Capture the cell that displays the provided text and extract its (x, y) central coordinate. 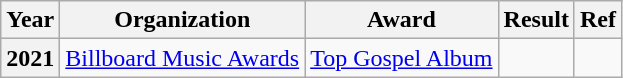
Result (536, 20)
2021 (30, 58)
Billboard Music Awards (182, 58)
Year (30, 20)
Top Gospel Album (402, 58)
Organization (182, 20)
Ref (598, 20)
Award (402, 20)
